Search for the cell housing the specified text and yield its (X, Y) center coordinate. 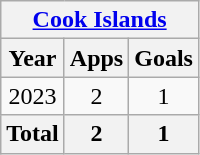
Goals (164, 58)
2023 (33, 96)
Year (33, 58)
Total (33, 134)
Cook Islands (100, 20)
Apps (96, 58)
